Determine the (X, Y) coordinate at the center of the cell enclosing the given text.  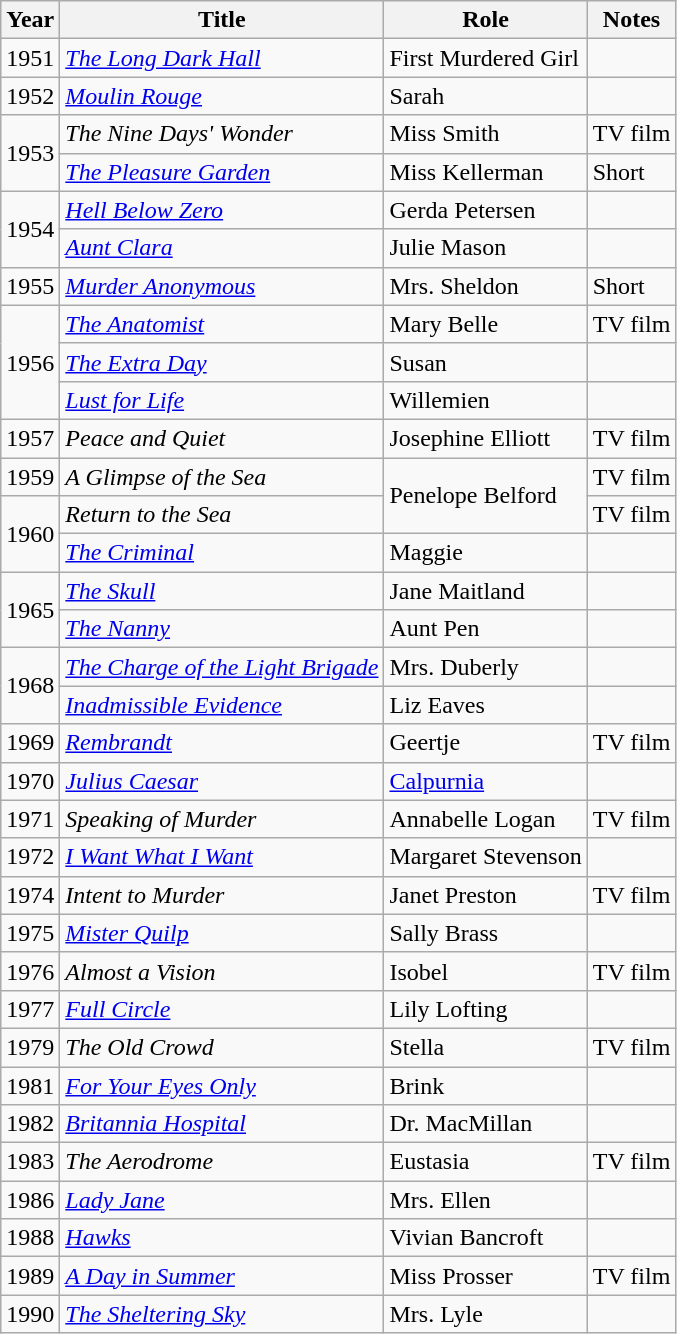
1955 (30, 286)
Penelope Belford (486, 496)
Aunt Clara (222, 248)
1970 (30, 781)
The Aerodrome (222, 1162)
First Murdered Girl (486, 58)
1974 (30, 895)
Calpurnia (486, 781)
The Extra Day (222, 362)
Jane Maitland (486, 591)
Josephine Elliott (486, 438)
1975 (30, 933)
Janet Preston (486, 895)
A Day in Summer (222, 1276)
Inadmissible Evidence (222, 705)
I Want What I Want (222, 857)
Rembrandt (222, 743)
Title (222, 20)
Sally Brass (486, 933)
1969 (30, 743)
Geertje (486, 743)
1988 (30, 1238)
Lily Lofting (486, 1009)
Peace and Quiet (222, 438)
1954 (30, 229)
Notes (632, 20)
1982 (30, 1124)
Moulin Rouge (222, 96)
Year (30, 20)
The Nanny (222, 629)
Murder Anonymous (222, 286)
1951 (30, 58)
1956 (30, 362)
The Pleasure Garden (222, 172)
Susan (486, 362)
Stella (486, 1047)
Isobel (486, 971)
1952 (30, 96)
1981 (30, 1085)
Speaking of Murder (222, 819)
Brink (486, 1085)
Britannia Hospital (222, 1124)
Mister Quilp (222, 933)
Miss Kellerman (486, 172)
Mrs. Sheldon (486, 286)
Role (486, 20)
The Anatomist (222, 324)
Mrs. Lyle (486, 1314)
1986 (30, 1200)
A Glimpse of the Sea (222, 477)
Hawks (222, 1238)
1983 (30, 1162)
Vivian Bancroft (486, 1238)
1977 (30, 1009)
Intent to Murder (222, 895)
1979 (30, 1047)
Return to the Sea (222, 515)
Mrs. Duberly (486, 667)
The Skull (222, 591)
Margaret Stevenson (486, 857)
1990 (30, 1314)
For Your Eyes Only (222, 1085)
Mary Belle (486, 324)
Annabelle Logan (486, 819)
The Charge of the Light Brigade (222, 667)
1968 (30, 686)
1971 (30, 819)
Dr. MacMillan (486, 1124)
The Nine Days' Wonder (222, 134)
Aunt Pen (486, 629)
1953 (30, 153)
Lust for Life (222, 400)
The Criminal (222, 553)
Lady Jane (222, 1200)
1965 (30, 610)
Miss Prosser (486, 1276)
Mrs. Ellen (486, 1200)
Sarah (486, 96)
Hell Below Zero (222, 210)
1959 (30, 477)
1957 (30, 438)
1989 (30, 1276)
Full Circle (222, 1009)
Julius Caesar (222, 781)
Almost a Vision (222, 971)
The Old Crowd (222, 1047)
1976 (30, 971)
Willemien (486, 400)
Liz Eaves (486, 705)
The Sheltering Sky (222, 1314)
Julie Mason (486, 248)
1960 (30, 534)
Miss Smith (486, 134)
The Long Dark Hall (222, 58)
Gerda Petersen (486, 210)
Eustasia (486, 1162)
1972 (30, 857)
Maggie (486, 553)
